Provide the (X, Y) coordinate of the cell's center where the given text is located.  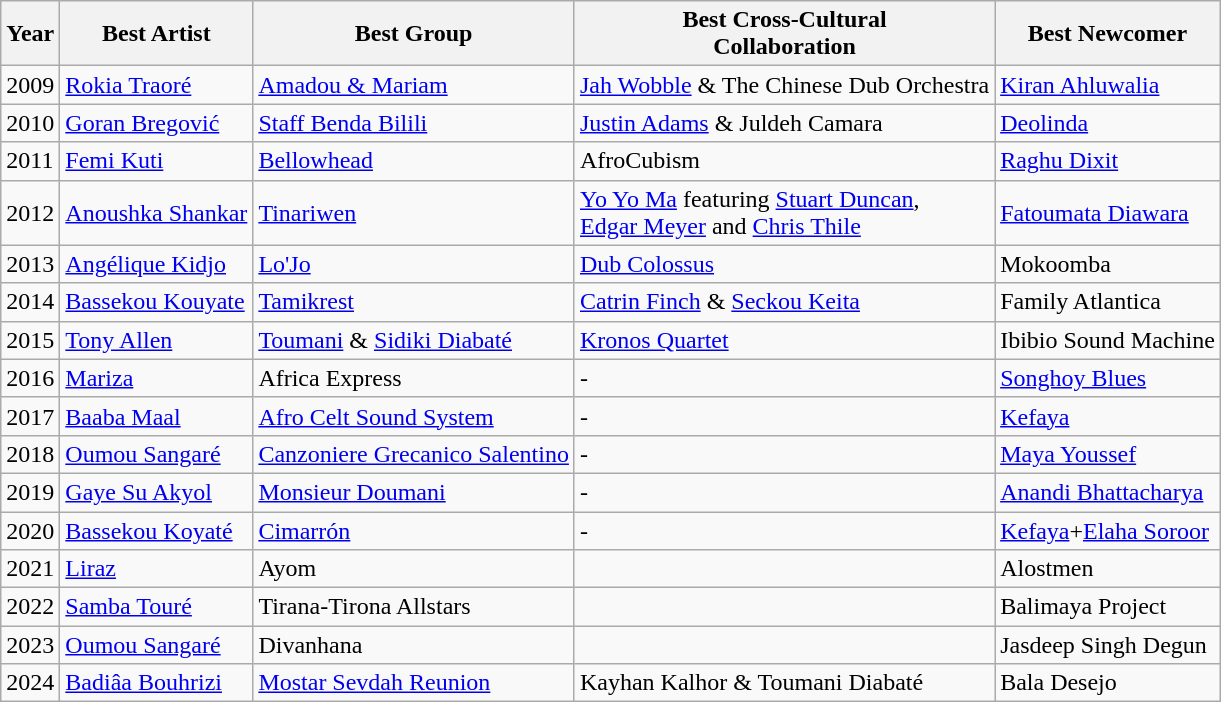
2024 (30, 683)
Jah Wobble & The Chinese Dub Orchestra (784, 85)
2015 (30, 340)
Year (30, 34)
Goran Bregović (156, 123)
Family Atlantica (1108, 302)
Best Group (414, 34)
2022 (30, 607)
Deolinda (1108, 123)
Canzoniere Grecanico Salentino (414, 454)
Angélique Kidjo (156, 264)
Kefaya+Elaha Soroor (1108, 531)
Best Cross-Cultural Collaboration (784, 34)
Dub Colossus (784, 264)
Kayhan Kalhor & Toumani Diabaté (784, 683)
Toumani & Sidiki Diabaté (414, 340)
Bala Desejo (1108, 683)
Lo'Jo (414, 264)
Ayom (414, 569)
Fatoumata Diawara (1108, 212)
Gaye Su Akyol (156, 492)
Best Artist (156, 34)
Liraz (156, 569)
AfroCubism (784, 161)
Mariza (156, 378)
Tony Allen (156, 340)
Monsieur Doumani (414, 492)
Tinariwen (414, 212)
Ibibio Sound Machine (1108, 340)
Badiâa Bouhrizi (156, 683)
Anandi Bhattacharya (1108, 492)
Baaba Maal (156, 416)
Yo Yo Ma featuring Stuart Duncan, Edgar Meyer and Chris Thile (784, 212)
Amadou & Mariam (414, 85)
Justin Adams & Juldeh Camara (784, 123)
Songhoy Blues (1108, 378)
2014 (30, 302)
Rokia Traoré (156, 85)
2010 (30, 123)
Samba Touré (156, 607)
2020 (30, 531)
2023 (30, 645)
2013 (30, 264)
Bellowhead (414, 161)
Raghu Dixit (1108, 161)
2021 (30, 569)
Femi Kuti (156, 161)
Bassekou Koyaté (156, 531)
Alostmen (1108, 569)
2017 (30, 416)
Mostar Sevdah Reunion (414, 683)
Jasdeep Singh Degun (1108, 645)
2011 (30, 161)
2016 (30, 378)
Catrin Finch & Seckou Keita (784, 302)
Kefaya (1108, 416)
Maya Youssef (1108, 454)
Kiran Ahluwalia (1108, 85)
2009 (30, 85)
Anoushka Shankar (156, 212)
Mokoomba (1108, 264)
Best Newcomer (1108, 34)
Cimarrón (414, 531)
Balimaya Project (1108, 607)
Tamikrest (414, 302)
2018 (30, 454)
2019 (30, 492)
Divanhana (414, 645)
2012 (30, 212)
Staff Benda Bilili (414, 123)
Afro Celt Sound System (414, 416)
Kronos Quartet (784, 340)
Bassekou Kouyate (156, 302)
Africa Express (414, 378)
Tirana-Tirona Allstars (414, 607)
